Capture the cell that displays the provided text and extract its [X, Y] central coordinate. 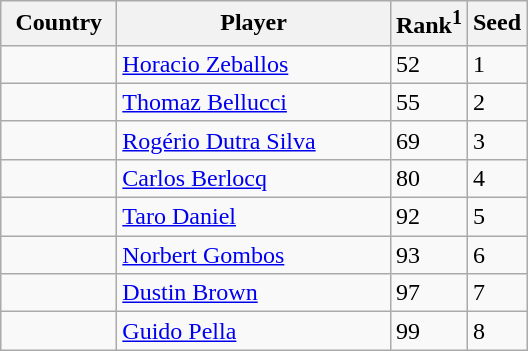
Rank1 [428, 24]
Norbert Gombos [254, 255]
Thomaz Bellucci [254, 102]
5 [496, 217]
Carlos Berlocq [254, 178]
93 [428, 255]
52 [428, 64]
Horacio Zeballos [254, 64]
55 [428, 102]
Seed [496, 24]
97 [428, 293]
92 [428, 217]
6 [496, 255]
80 [428, 178]
69 [428, 140]
4 [496, 178]
1 [496, 64]
Dustin Brown [254, 293]
7 [496, 293]
Taro Daniel [254, 217]
8 [496, 331]
Guido Pella [254, 331]
99 [428, 331]
Player [254, 24]
Rogério Dutra Silva [254, 140]
3 [496, 140]
Country [59, 24]
2 [496, 102]
